Identify which cell holds the provided text, then report its (x, y) central coordinate. 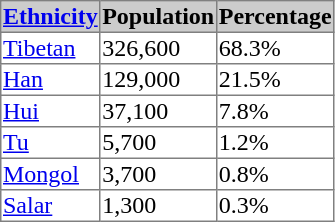
Ethnicity (50, 17)
0.3% (274, 206)
Tibetan (50, 48)
7.8% (274, 111)
3,700 (158, 174)
1,300 (158, 206)
0.8% (274, 174)
68.3% (274, 48)
326,600 (158, 48)
37,100 (158, 111)
Han (50, 80)
Population (158, 17)
Salar (50, 206)
1.2% (274, 143)
129,000 (158, 80)
Hui (50, 111)
5,700 (158, 143)
Mongol (50, 174)
21.5% (274, 80)
Tu (50, 143)
Percentage (274, 17)
